From the cell containing the given text, extract its center point as (x, y) coordinate. 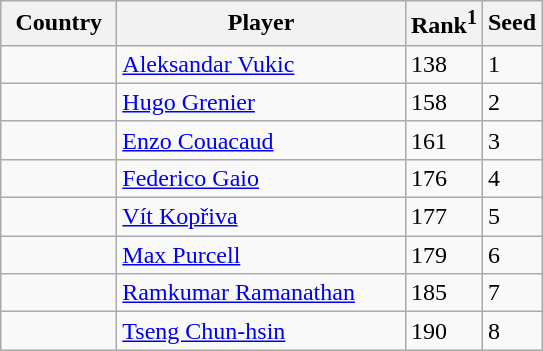
2 (512, 102)
7 (512, 293)
161 (444, 140)
Seed (512, 24)
Player (262, 24)
138 (444, 64)
Max Purcell (262, 255)
Vít Kopřiva (262, 217)
190 (444, 331)
1 (512, 64)
185 (444, 293)
Ramkumar Ramanathan (262, 293)
158 (444, 102)
4 (512, 178)
176 (444, 178)
6 (512, 255)
Aleksandar Vukic (262, 64)
Rank1 (444, 24)
8 (512, 331)
Enzo Couacaud (262, 140)
3 (512, 140)
5 (512, 217)
Hugo Grenier (262, 102)
179 (444, 255)
Country (59, 24)
177 (444, 217)
Tseng Chun-hsin (262, 331)
Federico Gaio (262, 178)
